Detect which cell encompasses the target text, then output its [X, Y] center coordinate. 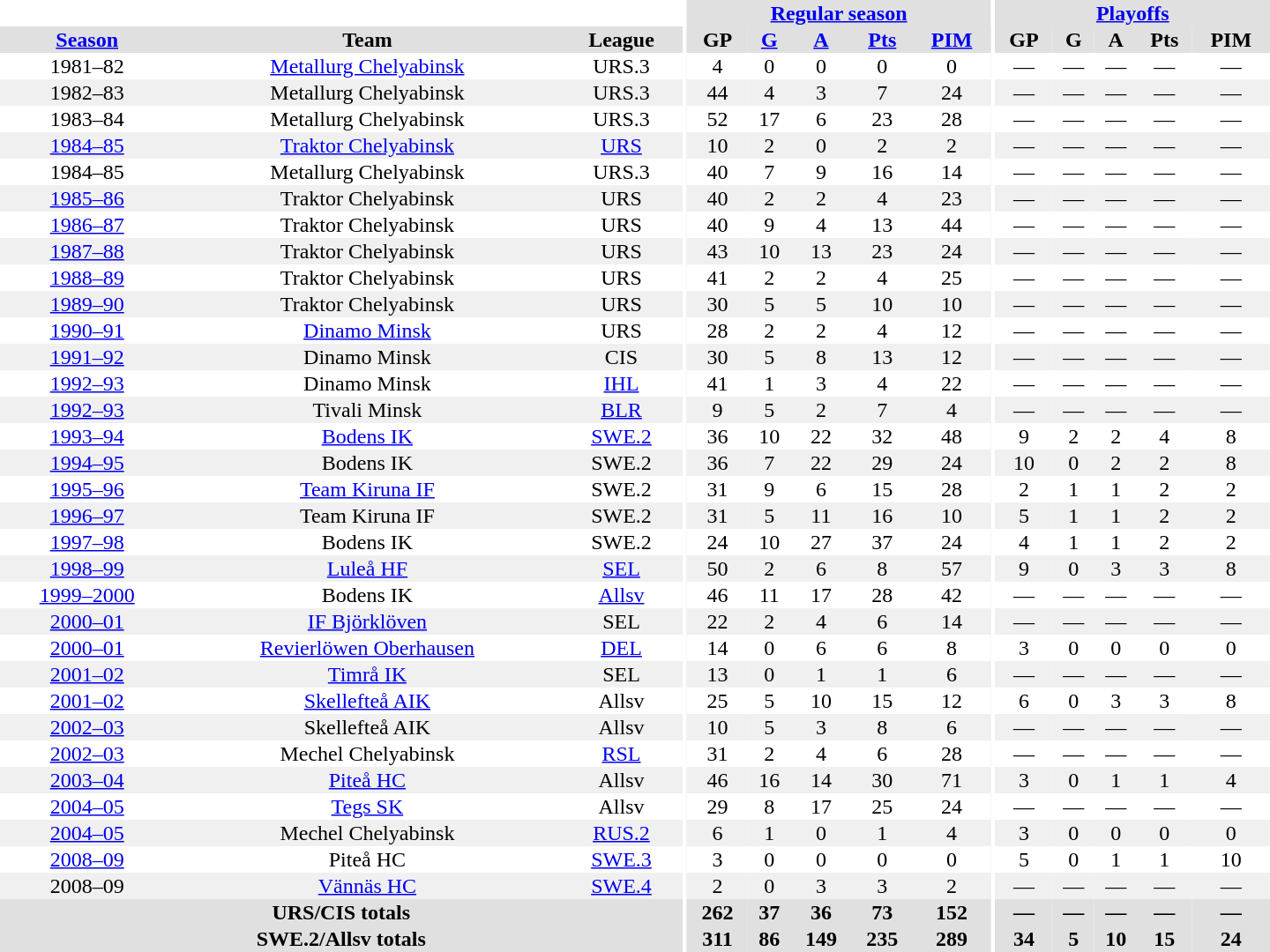
1988–89 [86, 278]
RSL [621, 754]
Regular season [839, 13]
SWE.2/Allsv totals [341, 939]
Timrå IK [367, 674]
Tivali Minsk [367, 410]
League [621, 40]
1999–2000 [86, 595]
52 [718, 119]
311 [718, 939]
57 [952, 569]
Season [86, 40]
Vännäs HC [367, 886]
1983–84 [86, 119]
71 [952, 780]
152 [952, 912]
1981–82 [86, 66]
SWE.3 [621, 859]
1996–97 [86, 516]
1998–99 [86, 569]
1995–96 [86, 489]
Team [367, 40]
Luleå HF [367, 569]
262 [718, 912]
50 [718, 569]
Revierlöwen Oberhausen [367, 648]
1991–92 [86, 357]
2003–04 [86, 780]
1997–98 [86, 542]
Playoffs [1132, 13]
73 [882, 912]
1990–91 [86, 331]
42 [952, 595]
86 [769, 939]
BLR [621, 410]
1985–86 [86, 198]
1989–90 [86, 304]
RUS.2 [621, 833]
1986–87 [86, 225]
1993–94 [86, 436]
34 [1025, 939]
CIS [621, 357]
IHL [621, 383]
149 [820, 939]
URS/CIS totals [341, 912]
235 [882, 939]
Tegs SK [367, 807]
1994–95 [86, 463]
DEL [621, 648]
43 [718, 251]
32 [882, 436]
IF Björklöven [367, 621]
289 [952, 939]
1982–83 [86, 93]
SWE.4 [621, 886]
48 [952, 436]
27 [820, 542]
1987–88 [86, 251]
